Detect which cell encompasses the target text, then output its (x, y) center coordinate. 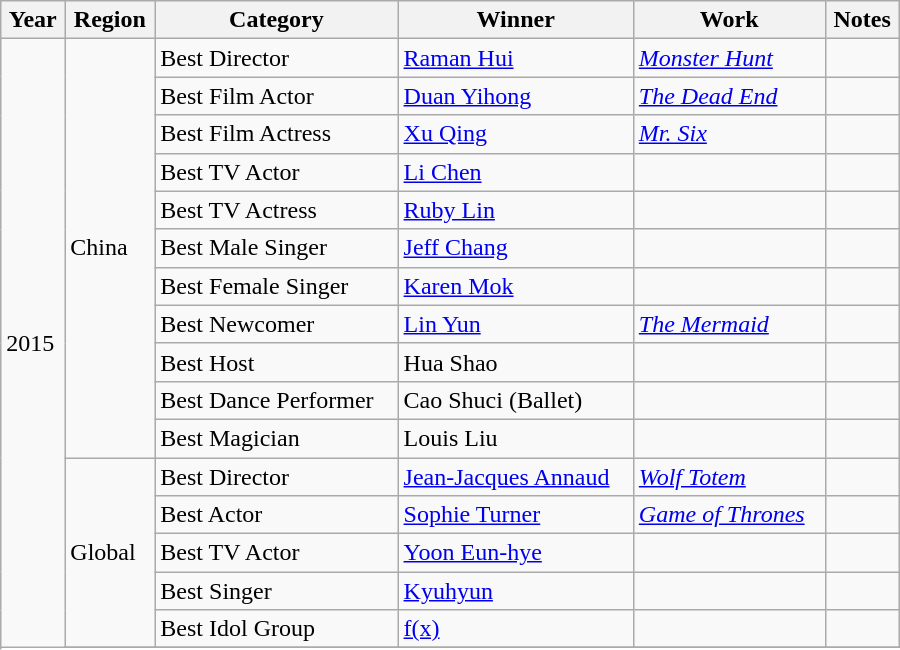
Best Newcomer (276, 324)
Raman Hui (516, 58)
Best Actor (276, 515)
Work (729, 20)
Karen Mok (516, 286)
Cao Shuci (Ballet) (516, 400)
Best Male Singer (276, 248)
Jean-Jacques Annaud (516, 477)
Hua Shao (516, 362)
2015 (33, 344)
Winner (516, 20)
f(x) (516, 629)
Jeff Chang (516, 248)
Best Film Actress (276, 134)
Wolf Totem (729, 477)
Best Film Actor (276, 96)
Best Host (276, 362)
Best Dance Performer (276, 400)
Best TV Actress (276, 210)
China (110, 248)
Best Idol Group (276, 629)
Mr. Six (729, 134)
Yoon Eun-hye (516, 553)
Game of Thrones (729, 515)
Best Female Singer (276, 286)
Li Chen (516, 172)
Kyuhyun (516, 591)
Year (33, 20)
Louis Liu (516, 438)
Xu Qing (516, 134)
Notes (862, 20)
Region (110, 20)
Sophie Turner (516, 515)
Duan Yihong (516, 96)
Best Singer (276, 591)
Global (110, 553)
The Dead End (729, 96)
Monster Hunt (729, 58)
Category (276, 20)
The Mermaid (729, 324)
Lin Yun (516, 324)
Ruby Lin (516, 210)
Best Magician (276, 438)
